Determine the (X, Y) coordinate at the center of the cell enclosing the given text.  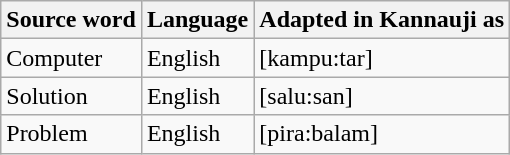
Computer (72, 58)
[pira:balam] (382, 134)
Solution (72, 96)
Language (197, 20)
[salu:san] (382, 96)
Source word (72, 20)
[kampu:tar] (382, 58)
Problem (72, 134)
Adapted in Kannauji as (382, 20)
